Identify which cell holds the provided text, then report its [x, y] central coordinate. 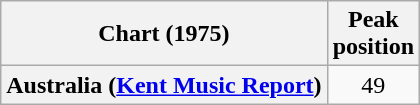
Chart (1975) [164, 34]
Australia (Kent Music Report) [164, 85]
Peakposition [373, 34]
49 [373, 85]
